Detect which cell encompasses the target text, then output its [X, Y] center coordinate. 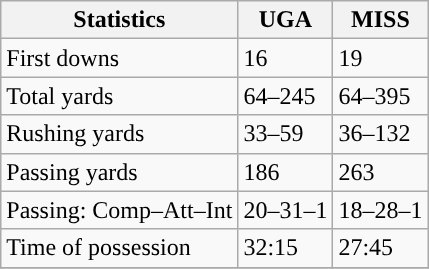
64–395 [380, 96]
Passing: Comp–Att–Int [120, 210]
Statistics [120, 20]
36–132 [380, 134]
Passing yards [120, 172]
18–28–1 [380, 210]
27:45 [380, 248]
263 [380, 172]
16 [286, 58]
Rushing yards [120, 134]
First downs [120, 58]
186 [286, 172]
33–59 [286, 134]
UGA [286, 20]
32:15 [286, 248]
19 [380, 58]
MISS [380, 20]
64–245 [286, 96]
Total yards [120, 96]
Time of possession [120, 248]
20–31–1 [286, 210]
